Return (x, y) of the center of cell containing provided text 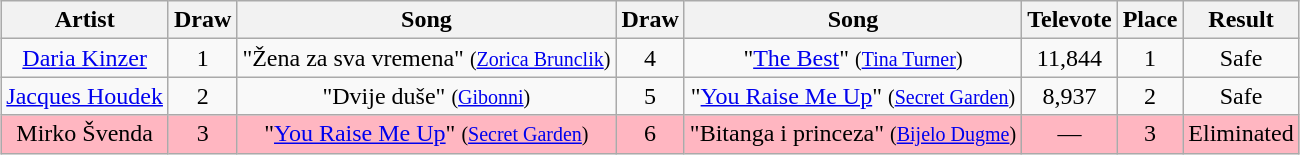
— (1070, 134)
Eliminated (1241, 134)
"The Best" (Tina Turner) (852, 58)
Mirko Švenda (85, 134)
"Bitanga i princeza" (Bijelo Dugme) (852, 134)
5 (650, 96)
"Dvije duše" (Gibonni) (426, 96)
6 (650, 134)
Daria Kinzer (85, 58)
Result (1241, 20)
8,937 (1070, 96)
"Žena za sva vremena" (Zorica Brunclik) (426, 58)
Jacques Houdek (85, 96)
Televote (1070, 20)
11,844 (1070, 58)
4 (650, 58)
Place (1150, 20)
Artist (85, 20)
